Find where the given text appears and provide that cell's center as (x, y) coordinate. 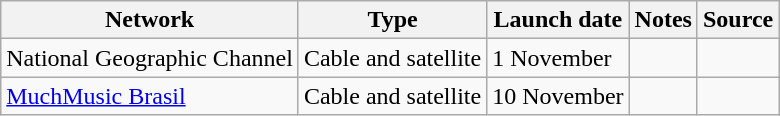
Type (392, 20)
Launch date (558, 20)
Source (738, 20)
1 November (558, 58)
Network (150, 20)
MuchMusic Brasil (150, 96)
Notes (663, 20)
10 November (558, 96)
National Geographic Channel (150, 58)
